Extract the (X, Y) coordinate from the center of the cell holding the provided text.  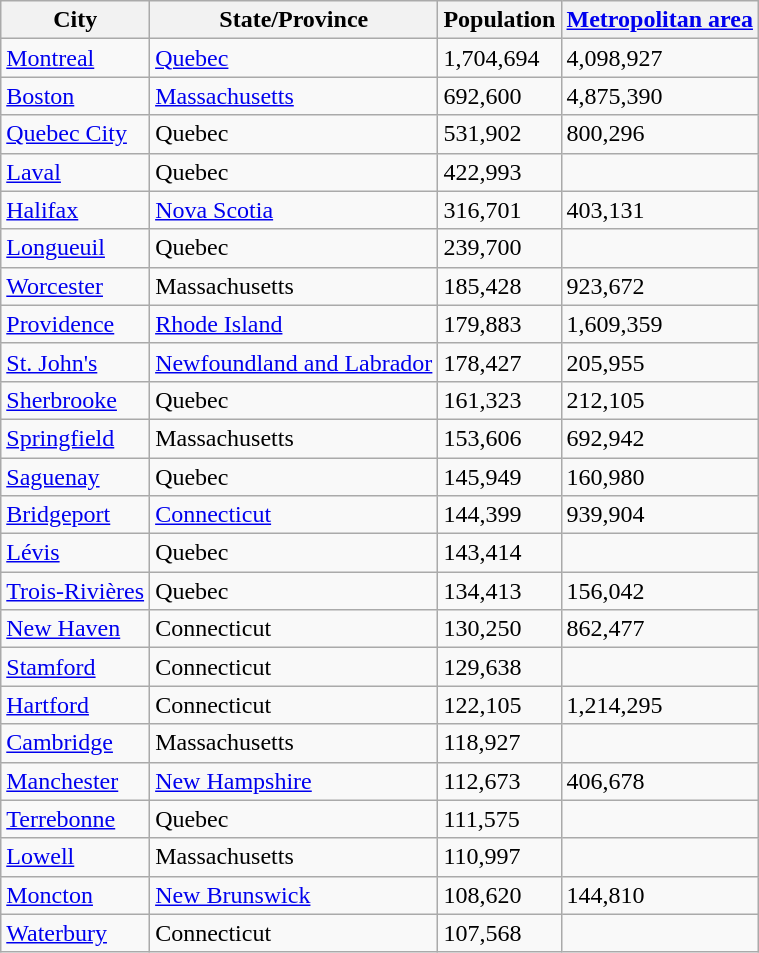
4,098,927 (660, 58)
145,949 (500, 477)
Bridgeport (76, 515)
Population (500, 20)
692,600 (500, 96)
179,883 (500, 324)
160,980 (660, 477)
Providence (76, 324)
185,428 (500, 286)
107,568 (500, 933)
156,042 (660, 591)
Montreal (76, 58)
Lowell (76, 857)
923,672 (660, 286)
Manchester (76, 781)
422,993 (500, 172)
Longueuil (76, 248)
153,606 (500, 438)
862,477 (660, 629)
Lévis (76, 553)
112,673 (500, 781)
Nova Scotia (294, 210)
239,700 (500, 248)
178,427 (500, 362)
Sherbrooke (76, 400)
St. John's (76, 362)
Newfoundland and Labrador (294, 362)
New Haven (76, 629)
161,323 (500, 400)
Rhode Island (294, 324)
406,678 (660, 781)
Waterbury (76, 933)
Trois-Rivières (76, 591)
122,105 (500, 705)
118,927 (500, 743)
144,810 (660, 895)
City (76, 20)
111,575 (500, 819)
143,414 (500, 553)
Saguenay (76, 477)
316,701 (500, 210)
1,214,295 (660, 705)
Metropolitan area (660, 20)
Springfield (76, 438)
Halifax (76, 210)
Hartford (76, 705)
Terrebonne (76, 819)
134,413 (500, 591)
939,904 (660, 515)
Moncton (76, 895)
Quebec City (76, 134)
692,942 (660, 438)
212,105 (660, 400)
Worcester (76, 286)
Stamford (76, 667)
129,638 (500, 667)
New Hampshire (294, 781)
Cambridge (76, 743)
Laval (76, 172)
108,620 (500, 895)
144,399 (500, 515)
New Brunswick (294, 895)
800,296 (660, 134)
130,250 (500, 629)
403,131 (660, 210)
State/Province (294, 20)
110,997 (500, 857)
Boston (76, 96)
4,875,390 (660, 96)
531,902 (500, 134)
1,704,694 (500, 58)
1,609,359 (660, 324)
205,955 (660, 362)
